Scan for the cell matching the given text and deliver its (x, y) coordinate at center. 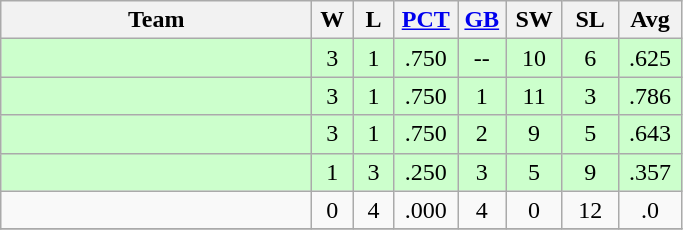
.786 (650, 96)
6 (590, 58)
SW (534, 20)
.643 (650, 134)
.250 (426, 172)
.0 (650, 210)
11 (534, 96)
L (374, 20)
SL (590, 20)
Avg (650, 20)
PCT (426, 20)
10 (534, 58)
GB (482, 20)
.357 (650, 172)
Team (156, 20)
2 (482, 134)
.625 (650, 58)
-- (482, 58)
W (332, 20)
12 (590, 210)
.000 (426, 210)
